Search for the cell housing the specified text and yield its (x, y) center coordinate. 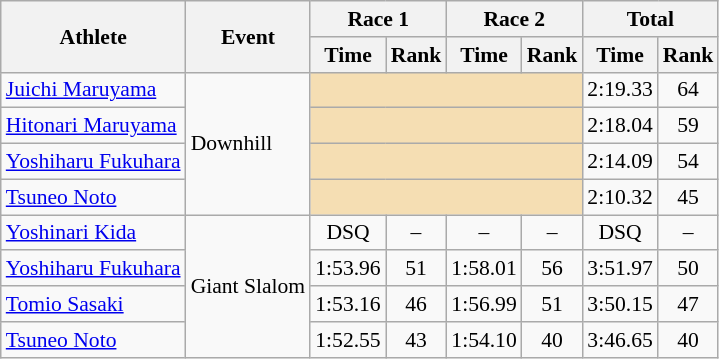
1:54.10 (484, 340)
2:19.33 (620, 90)
Giant Slalom (248, 286)
Athlete (94, 36)
Juichi Maruyama (94, 90)
45 (688, 197)
3:50.15 (620, 304)
Race 2 (514, 19)
47 (688, 304)
Downhill (248, 143)
59 (688, 126)
1:56.99 (484, 304)
3:51.97 (620, 269)
43 (416, 340)
Hitonari Maruyama (94, 126)
46 (416, 304)
2:10.32 (620, 197)
1:53.96 (348, 269)
1:52.55 (348, 340)
Event (248, 36)
Yoshinari Kida (94, 233)
3:46.65 (620, 340)
2:18.04 (620, 126)
56 (552, 269)
Total (650, 19)
2:14.09 (620, 162)
Tomio Sasaki (94, 304)
Race 1 (378, 19)
54 (688, 162)
1:58.01 (484, 269)
50 (688, 269)
64 (688, 90)
1:53.16 (348, 304)
